Return the [x, y] coordinate for the center point of the cell that contains the specified text.  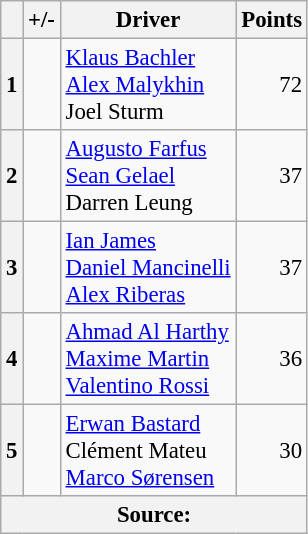
72 [272, 85]
36 [272, 359]
+/- [42, 20]
5 [12, 451]
30 [272, 451]
Ahmad Al Harthy Maxime Martin Valentino Rossi [148, 359]
Erwan Bastard Clément Mateu Marco Sørensen [148, 451]
Klaus Bachler Alex Malykhin Joel Sturm [148, 85]
Ian James Daniel Mancinelli Alex Riberas [148, 268]
Points [272, 20]
3 [12, 268]
Source: [154, 515]
2 [12, 176]
1 [12, 85]
Augusto Farfus Sean Gelael Darren Leung [148, 176]
4 [12, 359]
Driver [148, 20]
